Scan for the cell matching the given text and deliver its [X, Y] coordinate at center. 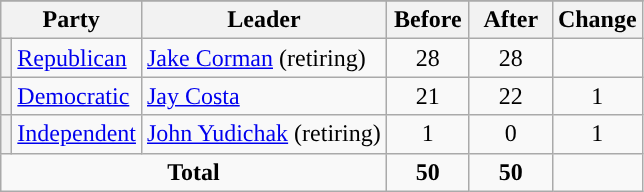
Total [194, 172]
Change [597, 20]
After [510, 20]
Before [428, 20]
Jay Costa [264, 96]
John Yudichak (retiring) [264, 134]
22 [510, 96]
Democratic [77, 96]
Republican [77, 58]
Party [72, 20]
0 [510, 134]
21 [428, 96]
Leader [264, 20]
Jake Corman (retiring) [264, 58]
Independent [77, 134]
